Return [X, Y] of the center of cell containing provided text 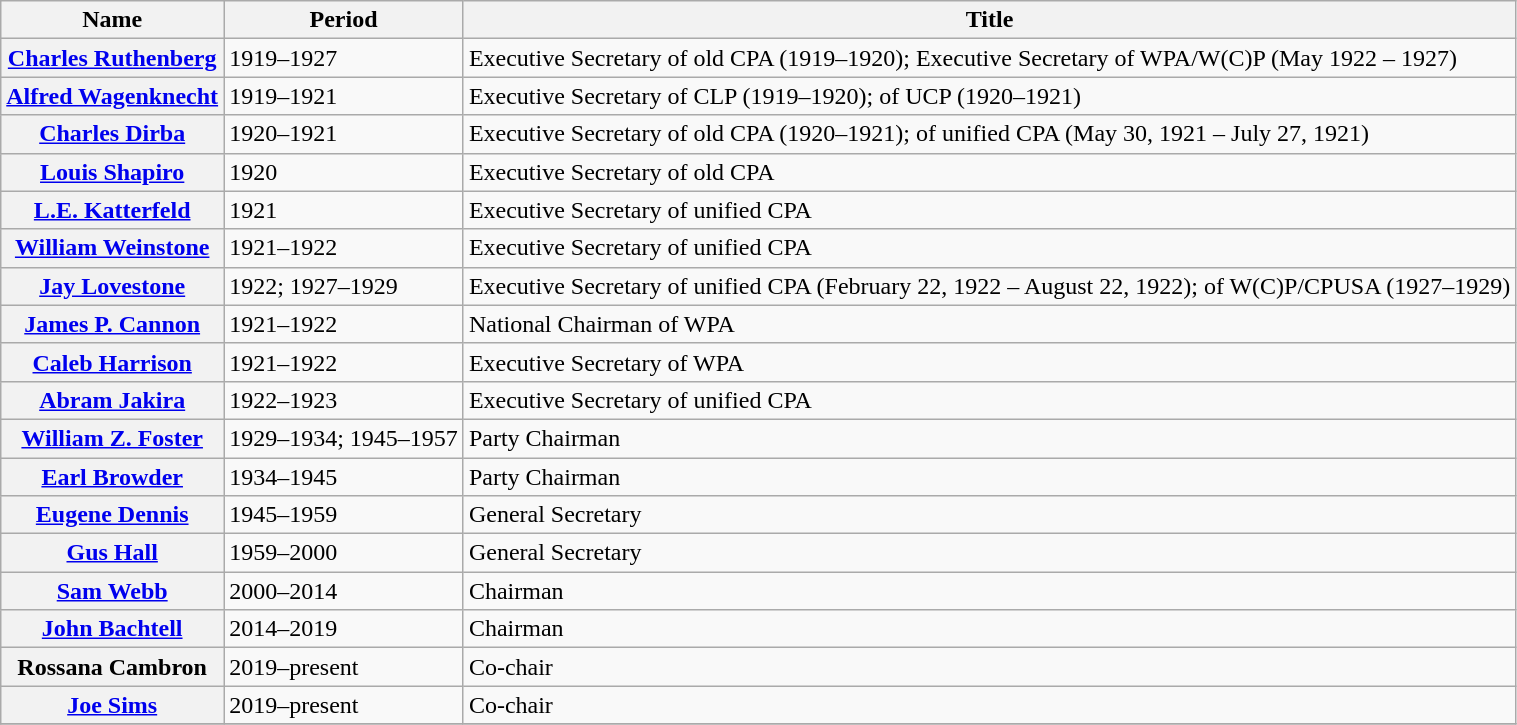
Jay Lovestone [112, 286]
Earl Browder [112, 477]
2014–2019 [344, 629]
1919–1927 [344, 58]
Louis Shapiro [112, 172]
Executive Secretary of old CPA (1919–1920); Executive Secretary of WPA/W(C)P (May 1922 – 1927) [989, 58]
Executive Secretary of old CPA (1920–1921); of unified CPA (May 30, 1921 – July 27, 1921) [989, 134]
1919–1921 [344, 96]
Alfred Wagenknecht [112, 96]
2000–2014 [344, 591]
1922; 1927–1929 [344, 286]
1959–2000 [344, 553]
1920 [344, 172]
Joe Sims [112, 705]
Executive Secretary of CLP (1919–1920); of UCP (1920–1921) [989, 96]
1920–1921 [344, 134]
Caleb Harrison [112, 362]
Charles Dirba [112, 134]
John Bachtell [112, 629]
William Weinstone [112, 248]
Abram Jakira [112, 400]
1921 [344, 210]
Executive Secretary of unified CPA (February 22, 1922 – August 22, 1922); of W(C)P/CPUSA (1927–1929) [989, 286]
Title [989, 20]
Period [344, 20]
Gus Hall [112, 553]
Executive Secretary of old CPA [989, 172]
Name [112, 20]
Charles Ruthenberg [112, 58]
Rossana Cambron [112, 667]
Eugene Dennis [112, 515]
National Chairman of WPA [989, 324]
James P. Cannon [112, 324]
1929–1934; 1945–1957 [344, 438]
1945–1959 [344, 515]
Executive Secretary of WPA [989, 362]
Sam Webb [112, 591]
1922–1923 [344, 400]
1934–1945 [344, 477]
William Z. Foster [112, 438]
L.E. Katterfeld [112, 210]
